From the cell containing the given text, extract its center point as [X, Y] coordinate. 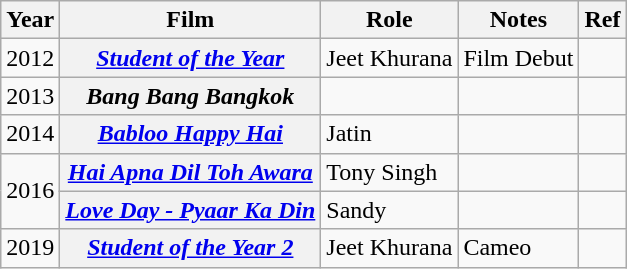
2016 [30, 191]
Film [190, 20]
Tony Singh [390, 172]
2012 [30, 58]
Jatin [390, 134]
Role [390, 20]
Bang Bang Bangkok [190, 96]
2019 [30, 248]
Love Day - Pyaar Ka Din [190, 210]
Hai Apna Dil Toh Awara [190, 172]
Student of the Year 2 [190, 248]
2013 [30, 96]
Film Debut [518, 58]
Babloo Happy Hai [190, 134]
Student of the Year [190, 58]
Sandy [390, 210]
2014 [30, 134]
Notes [518, 20]
Cameo [518, 248]
Year [30, 20]
Ref [602, 20]
